Locate the cell with the specified text and output its (X, Y) center coordinate. 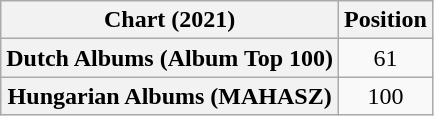
Dutch Albums (Album Top 100) (170, 58)
100 (386, 96)
61 (386, 58)
Chart (2021) (170, 20)
Position (386, 20)
Hungarian Albums (MAHASZ) (170, 96)
